Return the [X, Y] coordinate for the center point of the cell that contains the specified text.  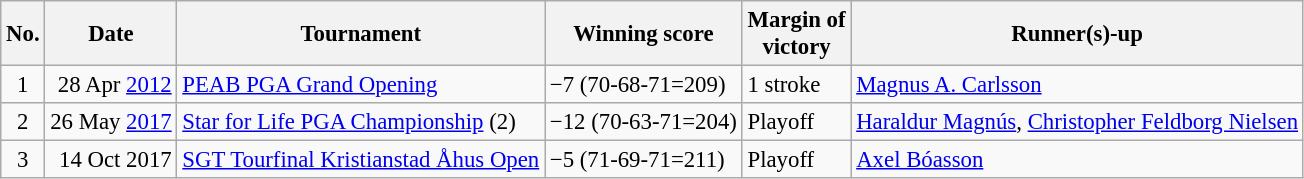
−7 (70-68-71=209) [644, 85]
PEAB PGA Grand Opening [361, 85]
Magnus A. Carlsson [1077, 85]
Margin ofvictory [796, 34]
28 Apr 2012 [111, 85]
Winning score [644, 34]
1 [23, 85]
1 stroke [796, 85]
−12 (70-63-71=204) [644, 122]
−5 (71-69-71=211) [644, 160]
Runner(s)-up [1077, 34]
SGT Tourfinal Kristianstad Åhus Open [361, 160]
Axel Bóasson [1077, 160]
No. [23, 34]
Haraldur Magnús, Christopher Feldborg Nielsen [1077, 122]
Date [111, 34]
26 May 2017 [111, 122]
14 Oct 2017 [111, 160]
Tournament [361, 34]
2 [23, 122]
Star for Life PGA Championship (2) [361, 122]
3 [23, 160]
